Identify which cell holds the provided text, then report its [x, y] central coordinate. 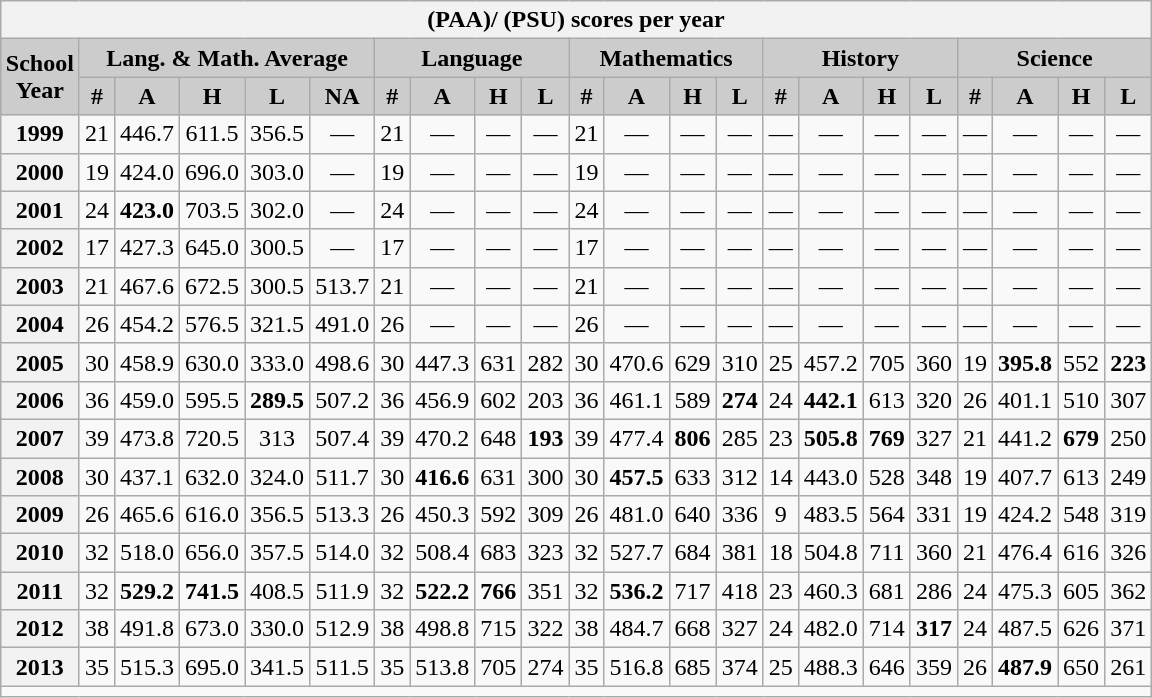
514.0 [342, 553]
516.8 [636, 667]
470.6 [636, 362]
672.5 [212, 286]
552 [1082, 362]
401.1 [1026, 400]
(PAA)/ (PSU) scores per year [576, 20]
2004 [40, 324]
511.5 [342, 667]
418 [740, 591]
695.0 [212, 667]
656.0 [212, 553]
626 [1082, 629]
NA [342, 96]
285 [740, 438]
564 [886, 515]
336 [740, 515]
498.8 [442, 629]
475.3 [1026, 591]
357.5 [278, 553]
286 [934, 591]
467.6 [146, 286]
482.0 [830, 629]
616 [1082, 553]
458.9 [146, 362]
646 [886, 667]
School Year [40, 77]
616.0 [212, 515]
648 [498, 438]
408.5 [278, 591]
685 [692, 667]
683 [498, 553]
Mathematics [666, 58]
477.4 [636, 438]
498.6 [342, 362]
696.0 [212, 172]
632.0 [212, 477]
592 [498, 515]
326 [1128, 553]
645.0 [212, 248]
348 [934, 477]
Science [1054, 58]
2012 [40, 629]
261 [1128, 667]
640 [692, 515]
319 [1128, 515]
766 [498, 591]
703.5 [212, 210]
511.7 [342, 477]
673.0 [212, 629]
442.1 [830, 400]
484.7 [636, 629]
374 [740, 667]
505.8 [830, 438]
423.0 [146, 210]
717 [692, 591]
282 [546, 362]
312 [740, 477]
Lang. & Math. Average [226, 58]
481.0 [636, 515]
407.7 [1026, 477]
307 [1128, 400]
300 [546, 477]
203 [546, 400]
476.4 [1026, 553]
515.3 [146, 667]
2001 [40, 210]
441.2 [1026, 438]
715 [498, 629]
512.9 [342, 629]
2008 [40, 477]
513.7 [342, 286]
447.3 [442, 362]
504.8 [830, 553]
806 [692, 438]
527.7 [636, 553]
491.0 [342, 324]
1999 [40, 134]
437.1 [146, 477]
720.5 [212, 438]
589 [692, 400]
605 [1082, 591]
465.6 [146, 515]
513.8 [442, 667]
483.5 [830, 515]
427.3 [146, 248]
459.0 [146, 400]
395.8 [1026, 362]
313 [278, 438]
416.6 [442, 477]
711 [886, 553]
769 [886, 438]
317 [934, 629]
650 [1082, 667]
2013 [40, 667]
9 [780, 515]
518.0 [146, 553]
324.0 [278, 477]
302.0 [278, 210]
679 [1082, 438]
602 [498, 400]
309 [546, 515]
310 [740, 362]
424.0 [146, 172]
457.5 [636, 477]
249 [1128, 477]
491.8 [146, 629]
424.2 [1026, 515]
446.7 [146, 134]
470.2 [442, 438]
548 [1082, 515]
321.5 [278, 324]
331 [934, 515]
456.9 [442, 400]
2006 [40, 400]
341.5 [278, 667]
595.5 [212, 400]
529.2 [146, 591]
2009 [40, 515]
362 [1128, 591]
629 [692, 362]
443.0 [830, 477]
Language [472, 58]
741.5 [212, 591]
371 [1128, 629]
18 [780, 553]
681 [886, 591]
330.0 [278, 629]
461.1 [636, 400]
457.2 [830, 362]
2003 [40, 286]
2007 [40, 438]
684 [692, 553]
487.5 [1026, 629]
323 [546, 553]
381 [740, 553]
250 [1128, 438]
223 [1128, 362]
450.3 [442, 515]
2010 [40, 553]
668 [692, 629]
513.3 [342, 515]
460.3 [830, 591]
511.9 [342, 591]
714 [886, 629]
487.9 [1026, 667]
508.4 [442, 553]
473.8 [146, 438]
2011 [40, 591]
510 [1082, 400]
359 [934, 667]
507.2 [342, 400]
630.0 [212, 362]
454.2 [146, 324]
507.4 [342, 438]
289.5 [278, 400]
528 [886, 477]
2002 [40, 248]
333.0 [278, 362]
633 [692, 477]
14 [780, 477]
303.0 [278, 172]
193 [546, 438]
536.2 [636, 591]
322 [546, 629]
611.5 [212, 134]
488.3 [830, 667]
2000 [40, 172]
522.2 [442, 591]
2005 [40, 362]
351 [546, 591]
320 [934, 400]
History [860, 58]
576.5 [212, 324]
